For the text-containing cell, return its midpoint in (x, y) coordinate format. 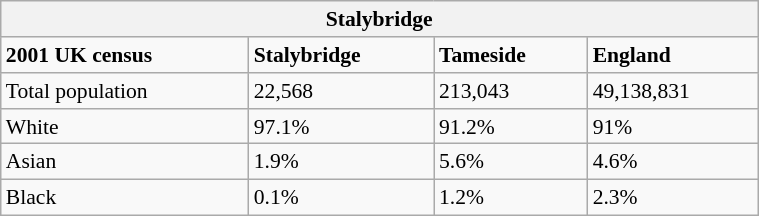
0.1% (342, 197)
Tameside (511, 55)
1.2% (511, 197)
5.6% (511, 162)
White (125, 126)
2.3% (673, 197)
1.9% (342, 162)
4.6% (673, 162)
213,043 (511, 91)
Black (125, 197)
49,138,831 (673, 91)
91% (673, 126)
Total population (125, 91)
2001 UK census (125, 55)
Asian (125, 162)
England (673, 55)
22,568 (342, 91)
91.2% (511, 126)
97.1% (342, 126)
